Locate the cell with the specified text and output its (x, y) center coordinate. 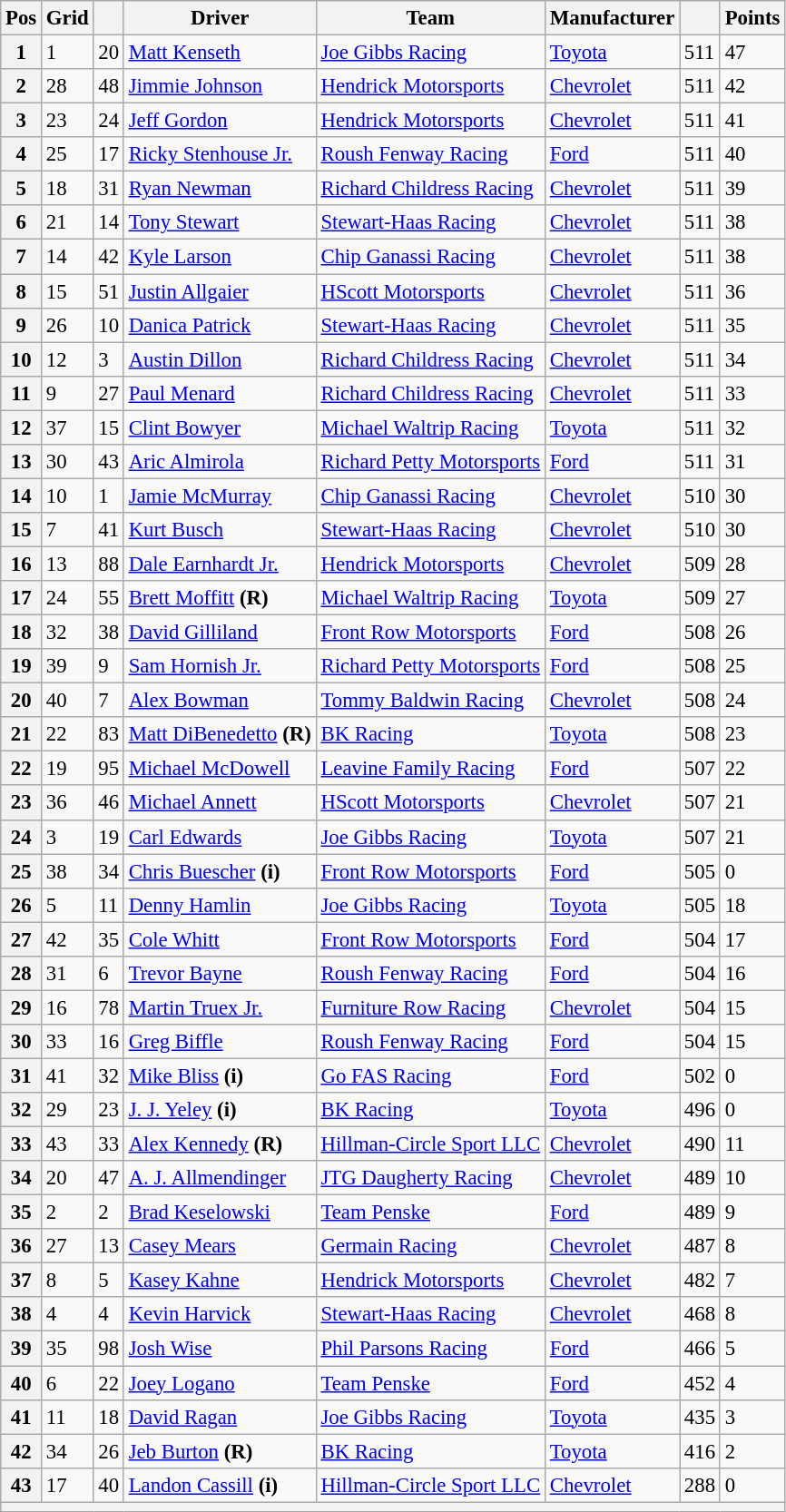
Cole Whitt (220, 939)
Greg Biffle (220, 1042)
Matt DiBenedetto (R) (220, 734)
Jimmie Johnson (220, 86)
Ricky Stenhouse Jr. (220, 154)
Alex Bowman (220, 701)
48 (109, 86)
496 (701, 1110)
Landon Cassill (i) (220, 1485)
452 (701, 1383)
Denny Hamlin (220, 905)
Casey Mears (220, 1246)
Phil Parsons Racing (430, 1349)
Furniture Row Racing (430, 1007)
Trevor Bayne (220, 974)
Kasey Kahne (220, 1281)
David Gilliland (220, 633)
416 (701, 1451)
55 (109, 598)
466 (701, 1349)
487 (701, 1246)
482 (701, 1281)
Kurt Busch (220, 530)
88 (109, 564)
JTG Daugherty Racing (430, 1178)
Brad Keselowski (220, 1213)
Tommy Baldwin Racing (430, 701)
Sam Hornish Jr. (220, 666)
Chris Buescher (i) (220, 871)
Pos (22, 18)
46 (109, 803)
51 (109, 291)
A. J. Allmendinger (220, 1178)
Go FAS Racing (430, 1075)
Aric Almirola (220, 462)
J. J. Yeley (i) (220, 1110)
Joey Logano (220, 1383)
Matt Kenseth (220, 53)
Clint Bowyer (220, 427)
Michael Annett (220, 803)
Jeb Burton (R) (220, 1451)
Brett Moffitt (R) (220, 598)
Paul Menard (220, 393)
Grid (67, 18)
288 (701, 1485)
Alex Kennedy (R) (220, 1144)
Jeff Gordon (220, 121)
Carl Edwards (220, 837)
Martin Truex Jr. (220, 1007)
David Ragan (220, 1417)
Kyle Larson (220, 257)
468 (701, 1315)
Team (430, 18)
Ryan Newman (220, 189)
78 (109, 1007)
Kevin Harvick (220, 1315)
Dale Earnhardt Jr. (220, 564)
Germain Racing (430, 1246)
Tony Stewart (220, 222)
Points (752, 18)
Jamie McMurray (220, 496)
Danica Patrick (220, 325)
Justin Allgaier (220, 291)
490 (701, 1144)
98 (109, 1349)
Manufacturer (612, 18)
502 (701, 1075)
95 (109, 769)
Austin Dillon (220, 359)
Leavine Family Racing (430, 769)
Mike Bliss (i) (220, 1075)
83 (109, 734)
Josh Wise (220, 1349)
Driver (220, 18)
435 (701, 1417)
Michael McDowell (220, 769)
